Scan for the cell matching the given text and deliver its (x, y) coordinate at center. 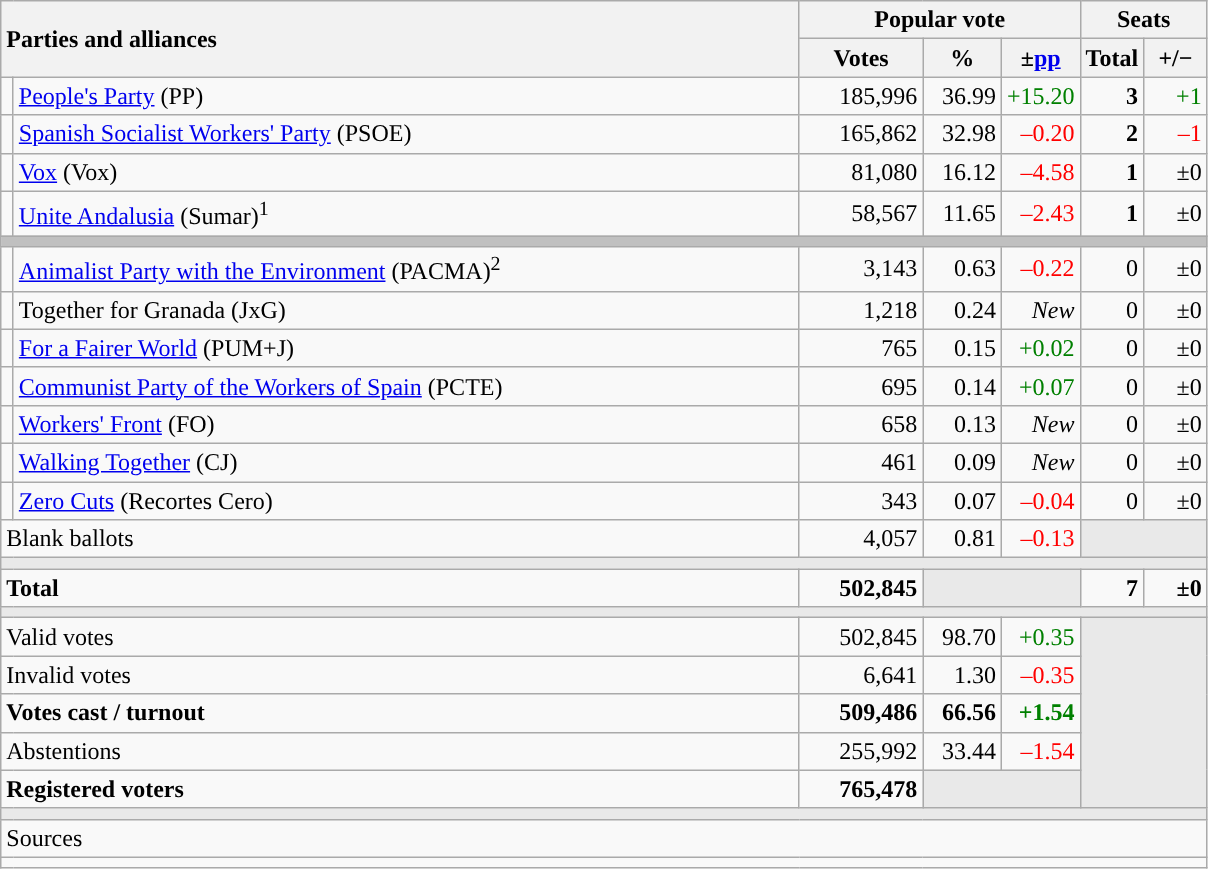
Vox (Vox) (406, 172)
658 (861, 424)
–4.58 (1040, 172)
6,641 (861, 675)
+0.07 (1040, 386)
58,567 (861, 214)
+0.35 (1040, 637)
–0.35 (1040, 675)
0.09 (962, 462)
Popular vote (940, 20)
0.07 (962, 501)
66.56 (962, 713)
Seats (1144, 20)
% (962, 58)
461 (861, 462)
255,992 (861, 751)
7 (1112, 588)
185,996 (861, 96)
3,143 (861, 270)
–0.13 (1040, 539)
Walking Together (CJ) (406, 462)
765,478 (861, 789)
36.99 (962, 96)
–0.22 (1040, 270)
Blank ballots (400, 539)
0.81 (962, 539)
+1 (1176, 96)
Abstentions (400, 751)
Invalid votes (400, 675)
509,486 (861, 713)
3 (1112, 96)
–0.04 (1040, 501)
Spanish Socialist Workers' Party (PSOE) (406, 134)
+15.20 (1040, 96)
–2.43 (1040, 214)
11.65 (962, 214)
Parties and alliances (400, 39)
Votes (861, 58)
–1 (1176, 134)
Workers' Front (FO) (406, 424)
165,862 (861, 134)
32.98 (962, 134)
±pp (1040, 58)
Together for Granada (JxG) (406, 310)
Votes cast / turnout (400, 713)
–0.20 (1040, 134)
People's Party (PP) (406, 96)
0.63 (962, 270)
2 (1112, 134)
16.12 (962, 172)
Sources (604, 838)
0.24 (962, 310)
0.14 (962, 386)
Unite Andalusia (Sumar)1 (406, 214)
765 (861, 348)
Valid votes (400, 637)
4,057 (861, 539)
Animalist Party with the Environment (PACMA)2 (406, 270)
1.30 (962, 675)
+1.54 (1040, 713)
For a Fairer World (PUM+J) (406, 348)
0.15 (962, 348)
Zero Cuts (Recortes Cero) (406, 501)
1,218 (861, 310)
–1.54 (1040, 751)
98.70 (962, 637)
343 (861, 501)
Communist Party of the Workers of Spain (PCTE) (406, 386)
0.13 (962, 424)
Registered voters (400, 789)
+/− (1176, 58)
695 (861, 386)
81,080 (861, 172)
33.44 (962, 751)
+0.02 (1040, 348)
